Identify which cell holds the provided text, then report its (X, Y) central coordinate. 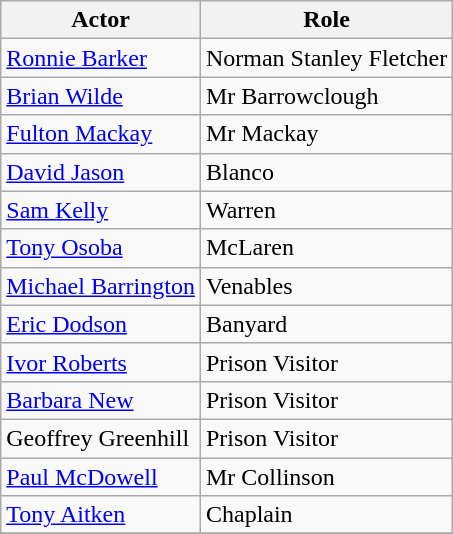
David Jason (101, 172)
Ivor Roberts (101, 362)
Mr Mackay (326, 134)
Actor (101, 20)
Barbara New (101, 400)
Eric Dodson (101, 324)
Norman Stanley Fletcher (326, 58)
Tony Osoba (101, 248)
Mr Collinson (326, 477)
Ronnie Barker (101, 58)
Fulton Mackay (101, 134)
Mr Barrowclough (326, 96)
Chaplain (326, 515)
Role (326, 20)
Geoffrey Greenhill (101, 438)
Venables (326, 286)
Blanco (326, 172)
Paul McDowell (101, 477)
Tony Aitken (101, 515)
Michael Barrington (101, 286)
Sam Kelly (101, 210)
Brian Wilde (101, 96)
McLaren (326, 248)
Banyard (326, 324)
Warren (326, 210)
